Determine the (X, Y) coordinate at the center of the cell enclosing the given text.  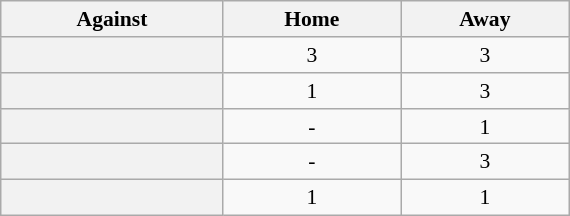
Away (485, 19)
Home (312, 19)
Against (112, 19)
